Locate the cell with the specified text and output its (x, y) center coordinate. 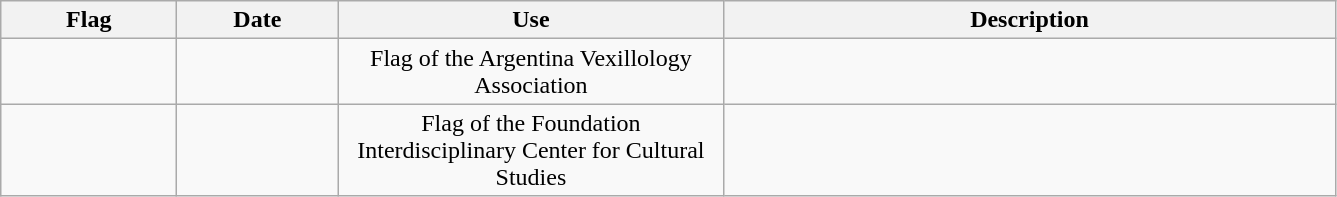
Description (1030, 20)
Flag (89, 20)
Flag of the Argentina Vexillology Association (531, 72)
Use (531, 20)
Flag of the Foundation Interdisciplinary Center for Cultural Studies (531, 150)
Date (258, 20)
